Output the [x, y] coordinate of the center of the cell containing the given text.  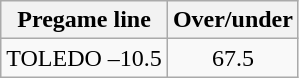
TOLEDO –10.5 [84, 58]
67.5 [232, 58]
Over/under [232, 20]
Pregame line [84, 20]
